Return (X, Y) of the center of cell containing provided text 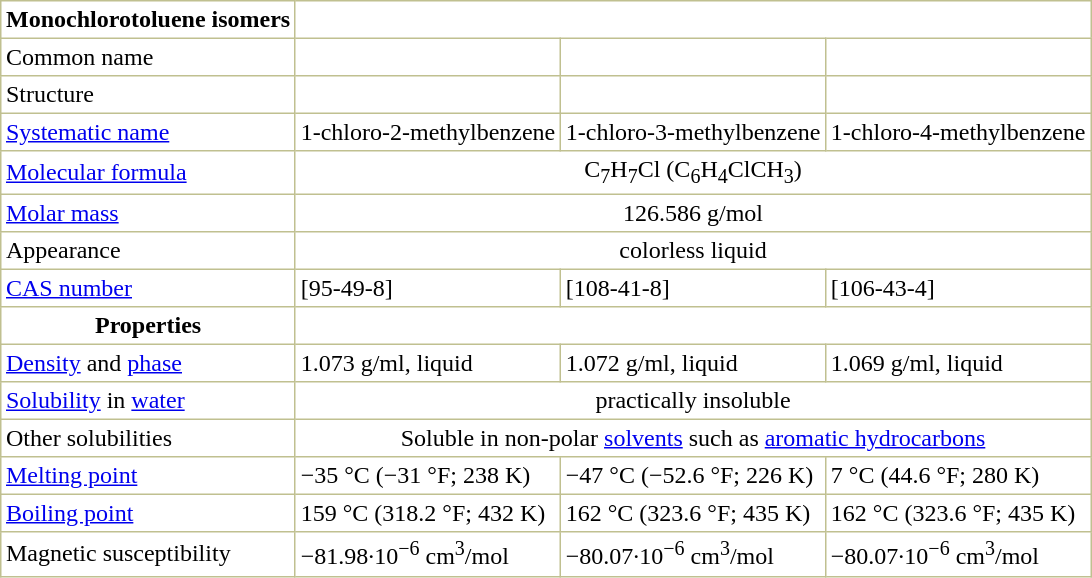
1-chloro-2-methylbenzene (428, 132)
Magnetic susceptibility (148, 554)
1-chloro-3-methylbenzene (694, 132)
Other solubilities (148, 439)
Molecular formula (148, 173)
126.586 g/mol (692, 214)
7 °C (44.6 °F; 280 K) (958, 476)
Appearance (148, 251)
−47 °C (−52.6 °F; 226 K) (694, 476)
−35 °C (−31 °F; 238 K) (428, 476)
159 °C (318.2 °F; 432 K) (428, 514)
Boiling point (148, 514)
Common name (148, 57)
Solubility in water (148, 401)
Structure (148, 95)
Melting point (148, 476)
Systematic name (148, 132)
[106-43-4] (958, 289)
1.069 g/ml, liquid (958, 364)
1.073 g/ml, liquid (428, 364)
1.072 g/ml, liquid (694, 364)
[108-41-8] (694, 289)
Properties (148, 326)
C7H7Cl (C6H4ClCH3) (692, 173)
Soluble in non-polar solvents such as aromatic hydrocarbons (692, 439)
practically insoluble (692, 401)
CAS number (148, 289)
[95-49-8] (428, 289)
−81.98·10−6 cm3/mol (428, 554)
1-chloro-4-methylbenzene (958, 132)
Molar mass (148, 214)
Density and phase (148, 364)
colorless liquid (692, 251)
Monochlorotoluene isomers (148, 20)
